Identify which cell holds the provided text, then report its [x, y] central coordinate. 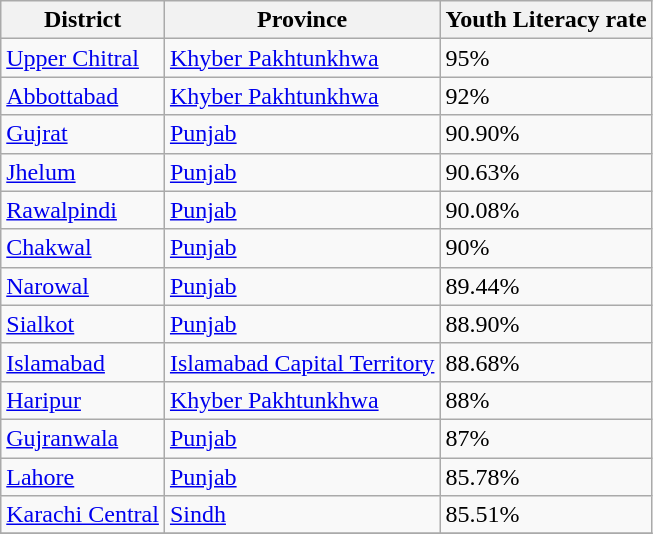
Haripur [83, 400]
Chakwal [83, 248]
88.68% [546, 362]
Jhelum [83, 172]
89.44% [546, 286]
District [83, 20]
Sindh [302, 515]
Province [302, 20]
95% [546, 58]
90.90% [546, 134]
Islamabad [83, 362]
85.78% [546, 477]
Islamabad Capital Territory [302, 362]
92% [546, 96]
90% [546, 248]
Upper Chitral [83, 58]
90.08% [546, 210]
90.63% [546, 172]
Lahore [83, 477]
Youth Literacy rate [546, 20]
88.90% [546, 324]
Rawalpindi [83, 210]
Narowal [83, 286]
88% [546, 400]
Abbottabad [83, 96]
Sialkot [83, 324]
Gujrat [83, 134]
Karachi Central [83, 515]
87% [546, 438]
85.51% [546, 515]
Gujranwala [83, 438]
